Return (x, y) of the center of cell containing provided text 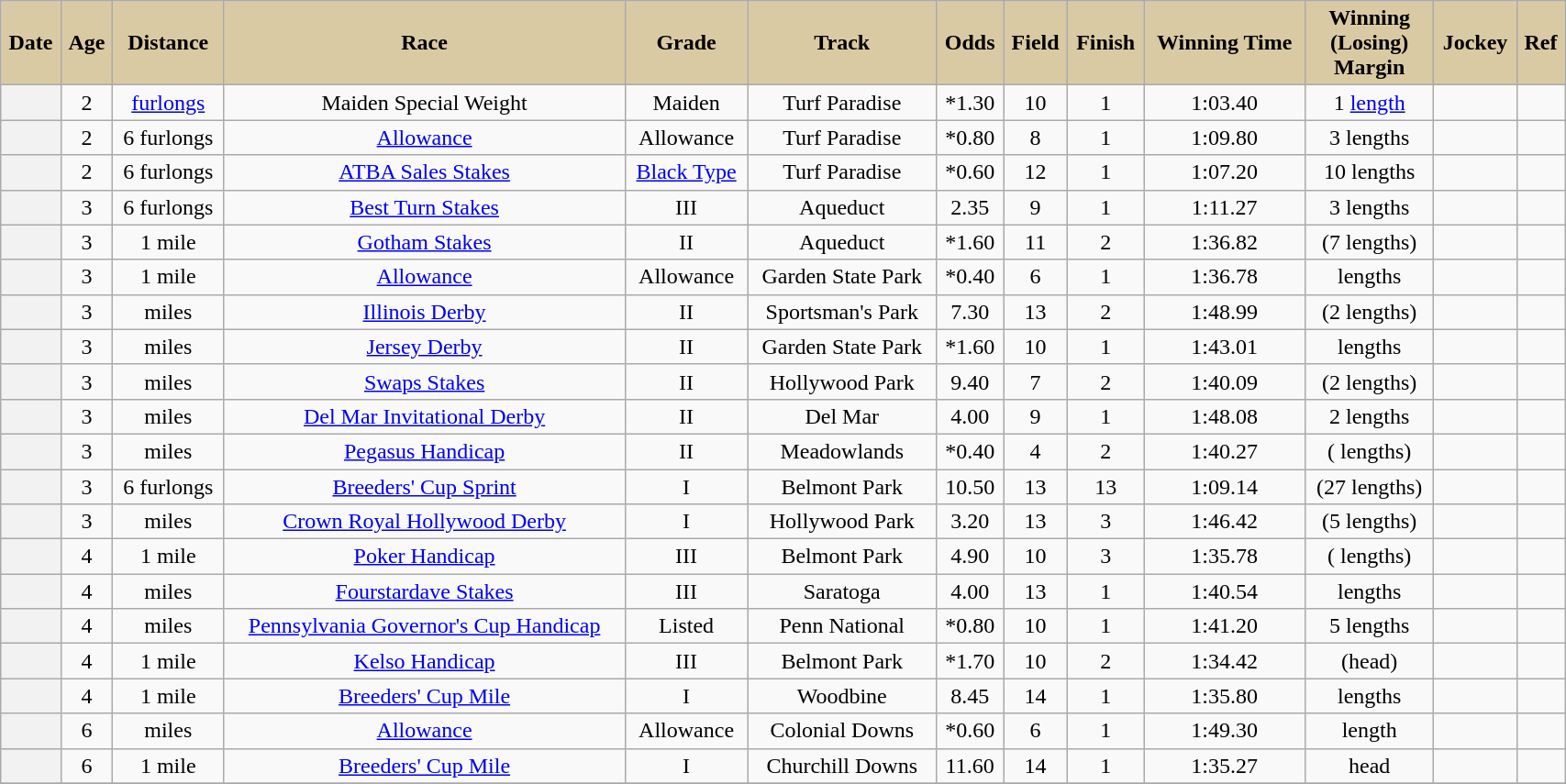
Churchill Downs (842, 766)
9.40 (971, 381)
10 lengths (1370, 172)
1:46.42 (1225, 522)
Date (31, 43)
Ref (1540, 43)
1:49.30 (1225, 731)
1:09.14 (1225, 487)
Poker Handicap (425, 557)
1:35.27 (1225, 766)
Crown Royal Hollywood Derby (425, 522)
Kelso Handicap (425, 661)
Field (1036, 43)
Del Mar Invitational Derby (425, 416)
2.35 (971, 207)
Odds (971, 43)
head (1370, 766)
length (1370, 731)
Gotham Stakes (425, 242)
Distance (169, 43)
1:48.08 (1225, 416)
1:43.01 (1225, 347)
1:11.27 (1225, 207)
1:07.20 (1225, 172)
11.60 (971, 766)
Woodbine (842, 696)
Saratoga (842, 591)
1:36.82 (1225, 242)
Colonial Downs (842, 731)
4.90 (971, 557)
1:48.99 (1225, 312)
Illinois Derby (425, 312)
Winning(Losing)Margin (1370, 43)
Maiden Special Weight (425, 103)
*1.70 (971, 661)
Winning Time (1225, 43)
2 lengths (1370, 416)
(27 lengths) (1370, 487)
Del Mar (842, 416)
1 length (1370, 103)
(7 lengths) (1370, 242)
Jersey Derby (425, 347)
1:35.80 (1225, 696)
8.45 (971, 696)
12 (1036, 172)
Black Type (686, 172)
1:03.40 (1225, 103)
Fourstardave Stakes (425, 591)
furlongs (169, 103)
1:40.09 (1225, 381)
*1.30 (971, 103)
1:36.78 (1225, 277)
8 (1036, 138)
5 lengths (1370, 626)
Race (425, 43)
Jockey (1475, 43)
7 (1036, 381)
Grade (686, 43)
Track (842, 43)
Best Turn Stakes (425, 207)
Listed (686, 626)
Swaps Stakes (425, 381)
1:40.27 (1225, 451)
11 (1036, 242)
1:34.42 (1225, 661)
(head) (1370, 661)
Age (86, 43)
1:35.78 (1225, 557)
Maiden (686, 103)
Finish (1106, 43)
Breeders' Cup Sprint (425, 487)
Meadowlands (842, 451)
Sportsman's Park (842, 312)
1:40.54 (1225, 591)
Pennsylvania Governor's Cup Handicap (425, 626)
3.20 (971, 522)
7.30 (971, 312)
Pegasus Handicap (425, 451)
Penn National (842, 626)
1:09.80 (1225, 138)
1:41.20 (1225, 626)
10.50 (971, 487)
ATBA Sales Stakes (425, 172)
(5 lengths) (1370, 522)
